Return the [X, Y] coordinate for the center point of the cell that contains the specified text.  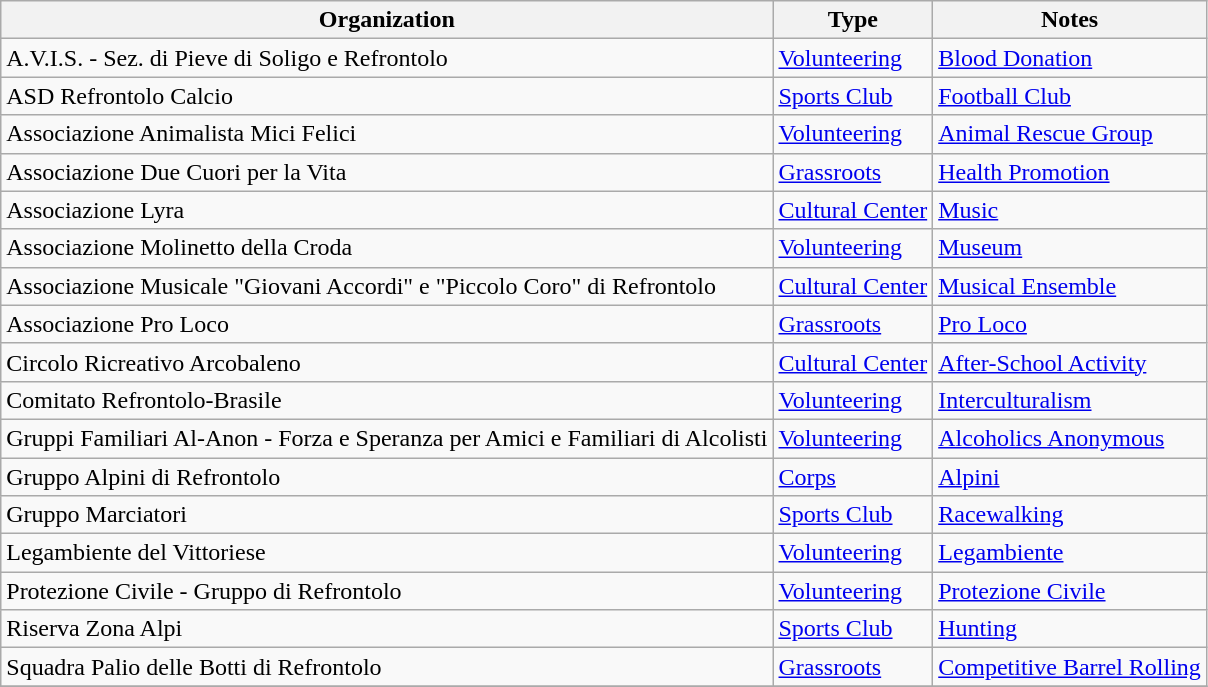
Gruppo Marciatori [387, 515]
Protezione Civile - Gruppo di Refrontolo [387, 591]
Gruppi Familiari Al-Anon - Forza e Speranza per Amici e Familiari di Alcolisti [387, 438]
Museum [1070, 248]
Health Promotion [1070, 172]
Comitato Refrontolo-Brasile [387, 400]
Legambiente [1070, 553]
Squadra Palio delle Botti di Refrontolo [387, 667]
Associazione Molinetto della Croda [387, 248]
Associazione Lyra [387, 210]
Animal Rescue Group [1070, 134]
Interculturalism [1070, 400]
Pro Loco [1070, 324]
Circolo Ricreativo Arcobaleno [387, 362]
Associazione Musicale "Giovani Accordi" e "Piccolo Coro" di Refrontolo [387, 286]
Associazione Animalista Mici Felici [387, 134]
Racewalking [1070, 515]
Football Club [1070, 96]
Associazione Pro Loco [387, 324]
Gruppo Alpini di Refrontolo [387, 477]
Protezione Civile [1070, 591]
After-School Activity [1070, 362]
ASD Refrontolo Calcio [387, 96]
Competitive Barrel Rolling [1070, 667]
Riserva Zona Alpi [387, 629]
Organization [387, 20]
Blood Donation [1070, 58]
Musical Ensemble [1070, 286]
Alpini [1070, 477]
Alcoholics Anonymous [1070, 438]
Music [1070, 210]
Corps [853, 477]
Notes [1070, 20]
Type [853, 20]
Hunting [1070, 629]
A.V.I.S. - Sez. di Pieve di Soligo e Refrontolo [387, 58]
Associazione Due Cuori per la Vita [387, 172]
Legambiente del Vittoriese [387, 553]
